Identify which cell holds the provided text, then report its (X, Y) central coordinate. 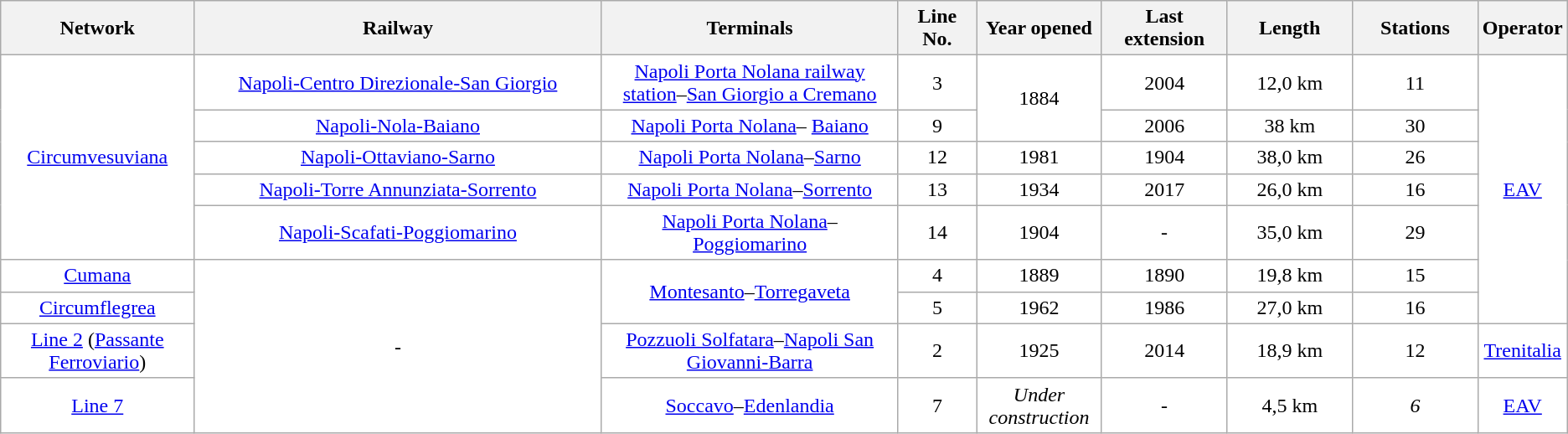
Montesanto–Torregaveta (750, 292)
2014 (1164, 350)
18,9 km (1290, 350)
1934 (1039, 189)
15 (1416, 276)
Napoli Porta Nolana–Sarno (750, 158)
2006 (1164, 126)
5 (937, 307)
38,0 km (1290, 158)
Napoli Porta Nolana–Poggiomarino (750, 233)
1890 (1164, 276)
29 (1416, 233)
19,8 km (1290, 276)
2 (937, 350)
Stations (1416, 28)
1962 (1039, 307)
Length (1290, 28)
1889 (1039, 276)
Last extension (1164, 28)
13 (937, 189)
1884 (1039, 99)
Napoli-Scafati-Poggiomarino (398, 233)
1925 (1039, 350)
Napoli-Centro Direzionale-San Giorgio (398, 82)
Pozzuoli Solfatara–Napoli San Giovanni-Barra (750, 350)
9 (937, 126)
Napoli Porta Nolana– Baiano (750, 126)
Year opened (1039, 28)
Line 2 (Passante Ferroviario) (97, 350)
Napoli Porta Nolana railway station–San Giorgio a Cremano (750, 82)
Circumflegrea (97, 307)
Railway (398, 28)
26,0 km (1290, 189)
27,0 km (1290, 307)
Napoli-Nola-Baiano (398, 126)
Napoli Porta Nolana–Sorrento (750, 189)
Network (97, 28)
3 (937, 82)
4,5 km (1290, 406)
Cumana (97, 276)
Napoli-Torre Annunziata-Sorrento (398, 189)
Operator (1523, 28)
Napoli-Ottaviano-Sarno (398, 158)
Trenitalia (1523, 350)
6 (1416, 406)
35,0 km (1290, 233)
26 (1416, 158)
7 (937, 406)
1986 (1164, 307)
38 km (1290, 126)
Under construction (1039, 406)
4 (937, 276)
14 (937, 233)
12,0 km (1290, 82)
Line No. (937, 28)
1981 (1039, 158)
Soccavo–Edenlandia (750, 406)
11 (1416, 82)
2017 (1164, 189)
Terminals (750, 28)
Circumvesuviana (97, 158)
30 (1416, 126)
2004 (1164, 82)
Line 7 (97, 406)
